Pinpoint the cell where the given text exists, returning its (x, y) midpoint coordinate. 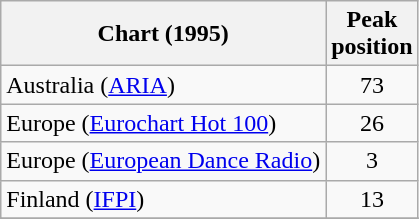
Europe (Eurochart Hot 100) (164, 123)
3 (372, 161)
Europe (European Dance Radio) (164, 161)
Australia (ARIA) (164, 85)
73 (372, 85)
Peakposition (372, 34)
Finland (IFPI) (164, 199)
26 (372, 123)
13 (372, 199)
Chart (1995) (164, 34)
